Capture the cell that displays the provided text and extract its [X, Y] central coordinate. 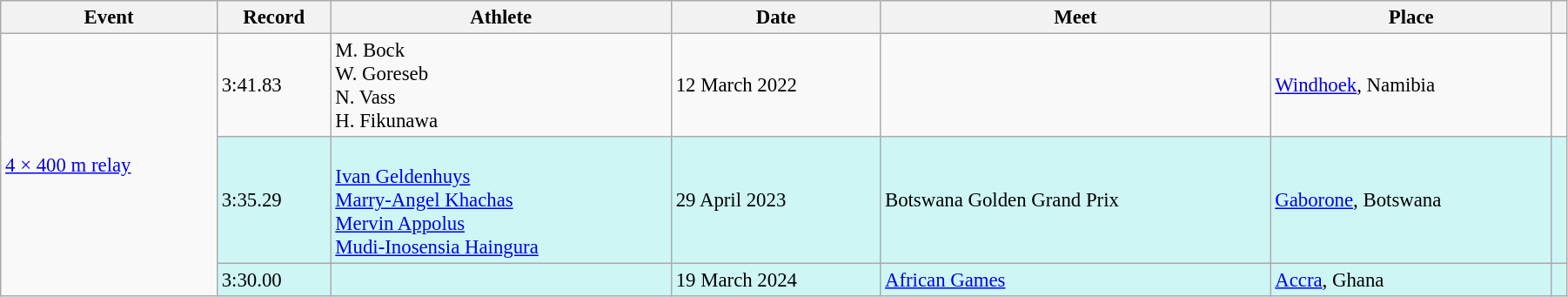
Athlete [501, 17]
Date [775, 17]
M. BockW. GoresebN. VassH. Fikunawa [501, 85]
4 × 400 m relay [110, 165]
Place [1411, 17]
3:41.83 [273, 85]
Windhoek, Namibia [1411, 85]
3:35.29 [273, 200]
Accra, Ghana [1411, 280]
Gaborone, Botswana [1411, 200]
Event [110, 17]
Botswana Golden Grand Prix [1075, 200]
19 March 2024 [775, 280]
12 March 2022 [775, 85]
3:30.00 [273, 280]
Record [273, 17]
Meet [1075, 17]
African Games [1075, 280]
29 April 2023 [775, 200]
Ivan GeldenhuysMarry-Angel KhachasMervin AppolusMudi-Inosensia Haingura [501, 200]
